From the cell containing the given text, extract its center point as [X, Y] coordinate. 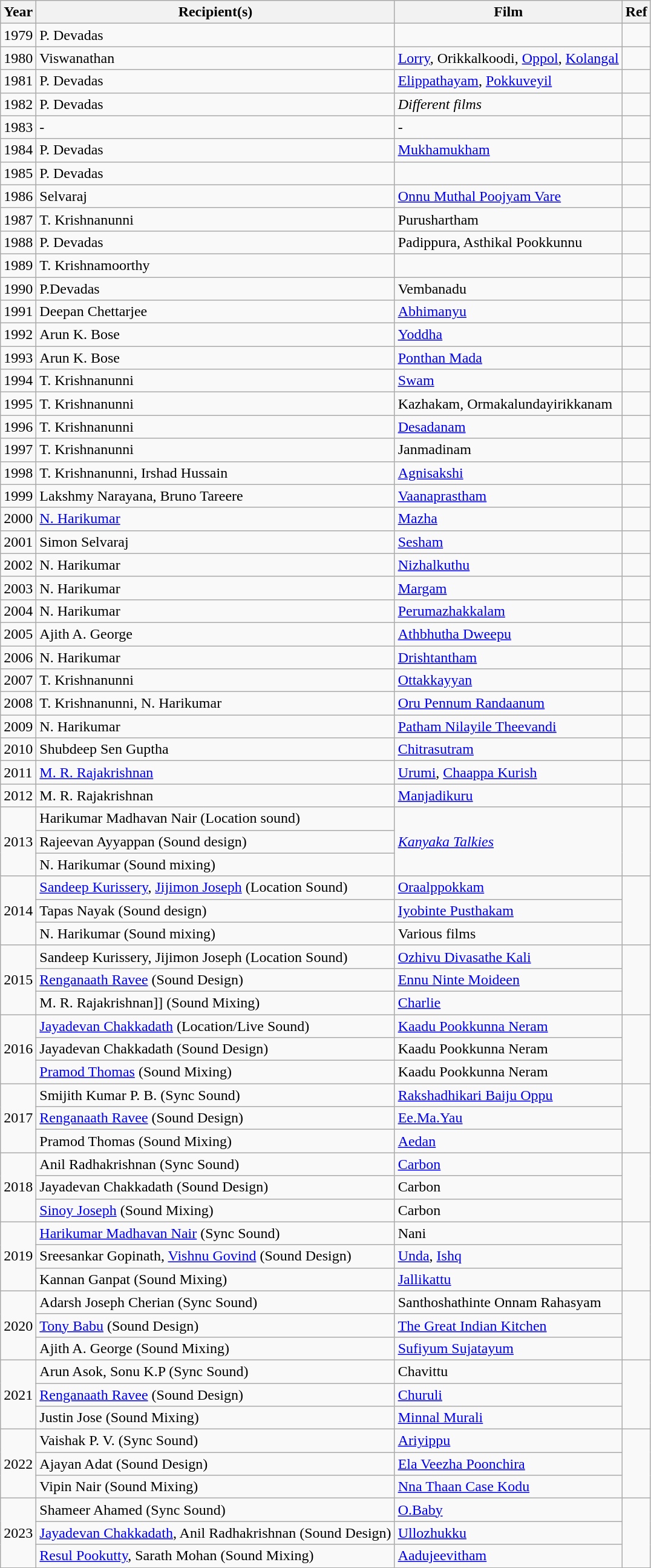
Justin Jose (Sound Mixing) [215, 1418]
1982 [18, 104]
Harikumar Madhavan Nair (Location sound) [215, 819]
Various films [508, 934]
Ela Veezha Poonchira [508, 1464]
1999 [18, 496]
T. Krishnanunni, N. Harikumar [215, 703]
Tony Babu (Sound Design) [215, 1325]
Chavittu [508, 1371]
Unda, Ishq [508, 1256]
Ullozhukku [508, 1533]
Smijith Kumar P. B. (Sync Sound) [215, 1095]
Churuli [508, 1394]
2001 [18, 542]
Mazha [508, 519]
1984 [18, 150]
2000 [18, 519]
Agnisakshi [508, 473]
Onnu Muthal Poojyam Vare [508, 196]
2008 [18, 703]
2013 [18, 842]
Janmadinam [508, 450]
Shubdeep Sen Guptha [215, 749]
1987 [18, 219]
2004 [18, 611]
2007 [18, 680]
2017 [18, 1118]
1991 [18, 312]
Oru Pennum Randaanum [508, 703]
Kazhakam, Ormakalundayirikkanam [508, 404]
Shameer Ahamed (Sync Sound) [215, 1510]
Kanyaka Talkies [508, 842]
Ajith A. George [215, 634]
1986 [18, 196]
Mukhamukham [508, 150]
Aedan [508, 1141]
Ariyippu [508, 1441]
Lakshmy Narayana, Bruno Tareere [215, 496]
Vaanaprastham [508, 496]
Iyobinte Pusthakam [508, 911]
Rakshadhikari Baiju Oppu [508, 1095]
1992 [18, 335]
Urumi, Chaappa Kurish [508, 772]
Jallikattu [508, 1279]
Ennu Ninte Moideen [508, 980]
Abhimanyu [508, 312]
Sinoy Joseph (Sound Mixing) [215, 1210]
Jayadevan Chakkadath, Anil Radhakrishnan (Sound Design) [215, 1533]
Desadanam [508, 427]
1997 [18, 450]
Ottakkayyan [508, 680]
2019 [18, 1256]
2010 [18, 749]
T. Krishnamoorthy [215, 265]
Vipin Nair (Sound Mixing) [215, 1487]
1998 [18, 473]
1983 [18, 127]
Charlie [508, 1003]
Resul Pookutty, Sarath Mohan (Sound Mixing) [215, 1556]
Film [508, 12]
Patham Nilayile Theevandi [508, 726]
2016 [18, 1049]
Jayadevan Chakkadath (Location/Live Sound) [215, 1026]
Aadujeevitham [508, 1556]
Arun Asok, Sonu K.P (Sync Sound) [215, 1371]
1985 [18, 173]
Purushartham [508, 219]
2023 [18, 1533]
Perumazhakkalam [508, 611]
2022 [18, 1464]
1981 [18, 81]
Nizhalkuthu [508, 565]
Chitrasutram [508, 749]
T. Krishnanunni, Irshad Hussain [215, 473]
O.Baby [508, 1510]
1988 [18, 242]
Athbhutha Dweepu [508, 634]
Kannan Ganpat (Sound Mixing) [215, 1279]
Nani [508, 1233]
Padippura, Asthikal Pookkunnu [508, 242]
Simon Selvaraj [215, 542]
Minnal Murali [508, 1418]
Ponthan Mada [508, 358]
Sesham [508, 542]
2006 [18, 657]
1996 [18, 427]
Selvaraj [215, 196]
2003 [18, 588]
Manjadikuru [508, 796]
Ee.Ma.Yau [508, 1118]
Ref [636, 12]
Ajith A. George (Sound Mixing) [215, 1348]
Vaishak P. V. (Sync Sound) [215, 1441]
Vembanadu [508, 289]
Swam [508, 381]
Rajeevan Ayyappan (Sound design) [215, 842]
Nna Thaan Case Kodu [508, 1487]
Ajayan Adat (Sound Design) [215, 1464]
Viswanathan [215, 58]
2012 [18, 796]
Yoddha [508, 335]
2011 [18, 772]
Sufiyum Sujatayum [508, 1348]
1979 [18, 35]
Tapas Nayak (Sound design) [215, 911]
Different films [508, 104]
Adarsh Joseph Cherian (Sync Sound) [215, 1302]
Year [18, 12]
1989 [18, 265]
2018 [18, 1187]
1980 [18, 58]
Elippathayam, Pokkuveyil [508, 81]
Santhoshathinte Onnam Rahasyam [508, 1302]
Harikumar Madhavan Nair (Sync Sound) [215, 1233]
2002 [18, 565]
M. R. Rajakrishnan]] (Sound Mixing) [215, 1003]
2005 [18, 634]
2015 [18, 980]
Ozhivu Divasathe Kali [508, 957]
Sreesankar Gopinath, Vishnu Govind (Sound Design) [215, 1256]
Recipient(s) [215, 12]
1993 [18, 358]
Oraalppokkam [508, 888]
1995 [18, 404]
Deepan Chettarjee [215, 312]
2009 [18, 726]
2021 [18, 1394]
P.Devadas [215, 289]
Lorry, Orikkalkoodi, Oppol, Kolangal [508, 58]
Margam [508, 588]
2014 [18, 911]
Anil Radhakrishnan (Sync Sound) [215, 1164]
Drishtantham [508, 657]
1994 [18, 381]
The Great Indian Kitchen [508, 1325]
2020 [18, 1325]
1990 [18, 289]
